Determine the [X, Y] coordinate at the center of the cell enclosing the given text.  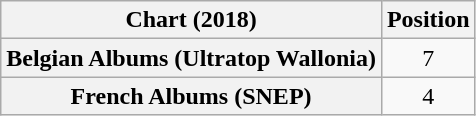
Chart (2018) [192, 20]
7 [428, 58]
Position [428, 20]
French Albums (SNEP) [192, 96]
Belgian Albums (Ultratop Wallonia) [192, 58]
4 [428, 96]
